Search for the cell housing the specified text and yield its (x, y) center coordinate. 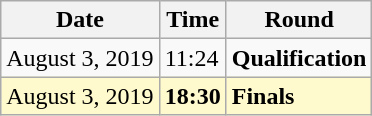
Round (299, 20)
Qualification (299, 58)
Finals (299, 96)
18:30 (192, 96)
11:24 (192, 58)
Time (192, 20)
Date (80, 20)
